Detect which cell encompasses the target text, then output its [x, y] center coordinate. 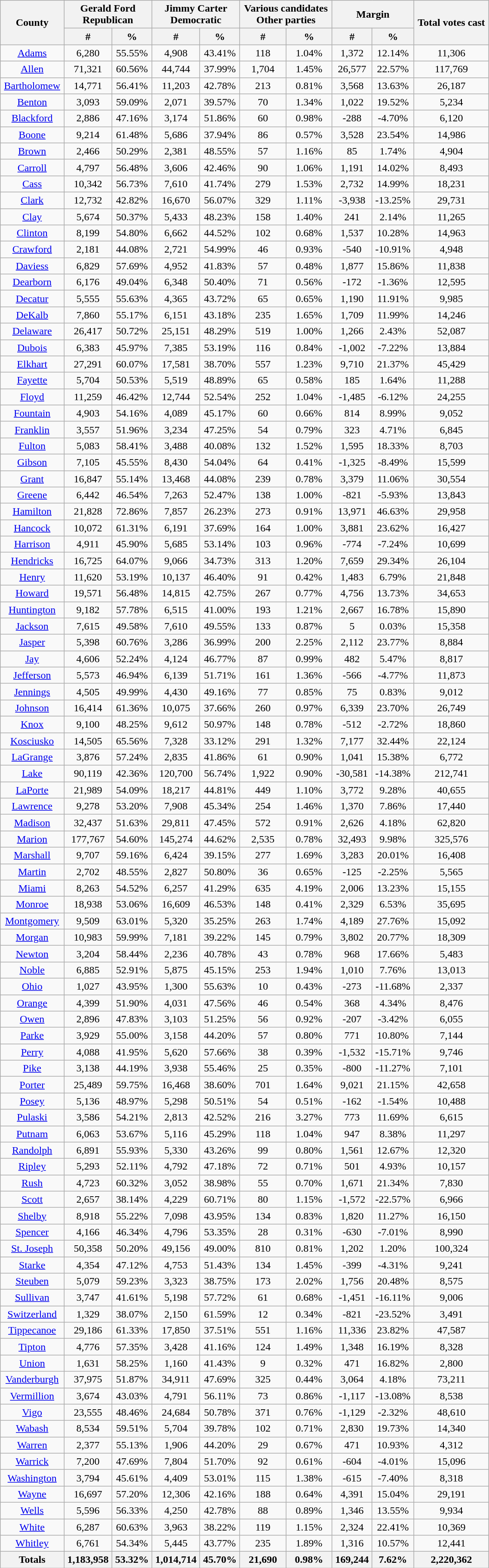
6,176 [88, 282]
72.86% [132, 512]
4,250 [176, 1510]
21,828 [88, 512]
Various candidatesOther parties [286, 15]
6,845 [452, 429]
0.84% [309, 348]
1,372 [352, 53]
36 [263, 872]
2,830 [352, 1429]
5,330 [176, 1150]
Lake [32, 774]
7,860 [88, 315]
47.12% [132, 1265]
10,983 [88, 937]
132 [263, 446]
Jackson [32, 626]
29,958 [452, 512]
8,430 [176, 462]
DeKalb [32, 315]
Orange [32, 1003]
3,488 [176, 446]
0.51% [309, 1101]
Madison [32, 823]
24,684 [176, 1412]
Floyd [32, 397]
15,155 [452, 888]
15,092 [452, 921]
52.11% [132, 1167]
7,615 [88, 626]
14,963 [452, 233]
810 [263, 1248]
Clark [32, 200]
43.41% [220, 53]
1,922 [263, 774]
8,318 [452, 1478]
56.33% [132, 1510]
48.25% [132, 724]
4,948 [452, 250]
16,414 [88, 708]
47.83% [132, 1019]
26,104 [452, 561]
13.73% [393, 593]
1,820 [352, 1216]
Carroll [32, 167]
145 [263, 937]
-207 [352, 1019]
9,066 [176, 561]
54.04% [220, 462]
3,379 [352, 479]
Decatur [32, 299]
15,096 [452, 1461]
61.48% [132, 135]
4,911 [88, 544]
38.14% [132, 1199]
4,606 [88, 659]
325 [263, 1380]
5,674 [88, 216]
968 [352, 954]
-125 [352, 872]
1.40% [309, 216]
10,075 [176, 708]
0.89% [309, 1510]
45,429 [452, 364]
1,010 [352, 970]
58.44% [132, 954]
25,489 [88, 1085]
51.86% [220, 118]
Clay [32, 216]
2,236 [176, 954]
49.99% [132, 691]
43.72% [220, 299]
53.20% [132, 806]
12,732 [88, 200]
57.72% [220, 1298]
12,306 [176, 1494]
1,561 [352, 1150]
50,358 [88, 1248]
0.61% [309, 1461]
239 [263, 479]
50.20% [132, 1248]
60.76% [132, 642]
49.04% [132, 282]
52,087 [452, 331]
11.27% [393, 1216]
4,904 [452, 151]
158 [263, 216]
7,830 [452, 1183]
1,346 [352, 1510]
1,370 [352, 806]
5,685 [176, 544]
34,911 [176, 1380]
8,990 [452, 1232]
1,348 [352, 1347]
56 [263, 1019]
635 [263, 888]
1,671 [352, 1183]
Ripley [32, 1167]
4,791 [176, 1396]
54.60% [132, 839]
10.57% [393, 1543]
37.69% [220, 528]
County [32, 22]
26,187 [452, 86]
277 [263, 855]
48,610 [452, 1412]
5,298 [176, 1101]
30,554 [452, 479]
2,886 [88, 118]
Wells [32, 1510]
3,586 [88, 1117]
Starke [32, 1265]
-615 [352, 1478]
45.15% [220, 970]
313 [263, 561]
4,952 [176, 266]
21,690 [263, 1560]
50.80% [220, 872]
23.82% [393, 1330]
10,488 [452, 1101]
7.86% [393, 806]
58.41% [132, 446]
58.25% [132, 1363]
4,908 [176, 53]
6,885 [88, 970]
56.07% [220, 200]
1.65% [309, 315]
19.73% [393, 1429]
-30,581 [352, 774]
38.70% [220, 364]
45.90% [132, 544]
Total votes cast [452, 22]
47,587 [452, 1330]
14.99% [393, 184]
71,321 [88, 69]
1.11% [309, 200]
Clinton [32, 233]
9,746 [452, 1052]
3,052 [176, 1183]
1.36% [309, 675]
-273 [352, 986]
4,430 [176, 691]
188 [263, 1494]
46.63% [393, 512]
-2.25% [393, 872]
16,847 [88, 479]
60.07% [132, 364]
46.42% [132, 397]
55.93% [132, 1150]
46.94% [132, 675]
-1,532 [352, 1052]
53.67% [132, 1134]
47.25% [220, 429]
36.99% [220, 642]
48.97% [132, 1101]
4,903 [88, 413]
0.44% [309, 1380]
16.82% [393, 1363]
53.35% [220, 1232]
75 [352, 691]
267 [263, 593]
Shelby [32, 1216]
12 [263, 1314]
4,792 [176, 1167]
50.78% [220, 1412]
39.57% [220, 102]
-1,129 [352, 1412]
1.06% [309, 167]
-11.27% [393, 1068]
14,505 [88, 741]
3.27% [309, 1117]
1,191 [352, 167]
28 [263, 1232]
29 [263, 1445]
Tipton [32, 1347]
18,217 [176, 790]
61.59% [220, 1314]
212,741 [452, 774]
252 [263, 397]
4.19% [309, 888]
42,658 [452, 1085]
27.76% [393, 921]
Johnson [32, 708]
0.43% [309, 986]
18.33% [393, 446]
6,442 [88, 495]
51.43% [220, 1265]
449 [263, 790]
6,120 [452, 118]
Dearborn [32, 282]
1,022 [352, 102]
5,198 [176, 1298]
185 [352, 380]
Elkhart [32, 364]
92 [263, 1461]
39.22% [220, 937]
2.43% [393, 331]
18,860 [452, 724]
6,515 [176, 610]
Allen [32, 69]
2,220,362 [452, 1560]
51.90% [132, 1003]
40,655 [452, 790]
41.00% [220, 610]
Knox [32, 724]
Wabash [32, 1429]
4,124 [176, 659]
169,244 [352, 1560]
9,278 [88, 806]
5,686 [176, 135]
32.44% [393, 741]
13,468 [176, 479]
41.86% [220, 757]
-2.72% [393, 724]
161 [263, 675]
14,771 [88, 86]
38.98% [220, 1183]
7,177 [352, 741]
10.93% [393, 1445]
41.29% [220, 888]
501 [352, 1167]
138 [263, 495]
St. Joseph [32, 1248]
7,659 [352, 561]
-604 [352, 1461]
551 [263, 1330]
11,336 [352, 1330]
-15.71% [393, 1052]
-2.32% [393, 1412]
193 [263, 610]
Jennings [32, 691]
60.56% [132, 69]
6,063 [88, 1134]
52.47% [220, 495]
9.98% [393, 839]
-1,117 [352, 1396]
7.62% [393, 1560]
2,112 [352, 642]
50.53% [132, 380]
60.63% [132, 1527]
2,667 [352, 610]
37.51% [220, 1330]
72 [263, 1167]
3,234 [176, 429]
133 [263, 626]
9,707 [88, 855]
Pulaski [32, 1117]
8,538 [452, 1396]
12.67% [393, 1150]
64.07% [132, 561]
Putnam [32, 1134]
5,293 [88, 1167]
Bartholomew [32, 86]
60.32% [132, 1183]
8,199 [88, 233]
42.52% [220, 1117]
254 [263, 806]
519 [263, 331]
26,577 [352, 69]
-288 [352, 118]
0.77% [309, 593]
50.40% [220, 282]
7,857 [176, 512]
11.91% [393, 299]
8,263 [88, 888]
0.34% [309, 1314]
Greene [32, 495]
53.14% [220, 544]
37.94% [220, 135]
14,986 [452, 135]
2,800 [452, 1363]
50.51% [220, 1101]
LaGrange [32, 757]
0.32% [309, 1363]
14.02% [393, 167]
10,369 [452, 1527]
4,409 [176, 1478]
-7.01% [393, 1232]
-4.70% [393, 118]
Spencer [32, 1232]
Jefferson [32, 675]
Monroe [32, 904]
1.32% [309, 741]
116 [263, 348]
216 [263, 1117]
Delaware [32, 331]
52.54% [220, 397]
29,191 [452, 1494]
35,695 [452, 904]
0.39% [309, 1052]
5,596 [88, 1510]
46.53% [220, 904]
Vigo [32, 1412]
12,595 [452, 282]
4,088 [88, 1052]
0.97% [309, 708]
6,383 [88, 348]
4,505 [88, 691]
13.55% [393, 1510]
17.66% [393, 954]
2,329 [352, 904]
Randolph [32, 1150]
-1,451 [352, 1298]
6,966 [452, 1199]
2,896 [88, 1019]
13.23% [393, 888]
1.49% [309, 1347]
3,881 [352, 528]
12,441 [452, 1543]
4,166 [88, 1232]
-512 [352, 724]
4.71% [393, 429]
85 [352, 151]
-1.36% [393, 282]
10,072 [88, 528]
16.78% [393, 610]
63.01% [132, 921]
5 [352, 626]
Brown [32, 151]
Marion [32, 839]
1,483 [352, 577]
25,151 [176, 331]
1.21% [309, 610]
42.46% [220, 167]
61.33% [132, 1330]
73 [263, 1396]
291 [263, 741]
43.18% [220, 315]
Scott [32, 1199]
Miami [32, 888]
4,776 [88, 1347]
47.16% [132, 118]
1,014,714 [176, 1560]
Henry [32, 577]
65.56% [132, 741]
Harrison [32, 544]
10,137 [176, 577]
41.74% [220, 184]
48.23% [220, 216]
Whitley [32, 1543]
54.99% [220, 250]
200 [263, 642]
9,100 [88, 724]
51.25% [220, 1019]
1,041 [352, 757]
5,875 [176, 970]
44.19% [132, 1068]
-16.11% [393, 1298]
49.58% [132, 626]
45.17% [220, 413]
Kosciusko [32, 741]
Dubois [32, 348]
16.19% [393, 1347]
41.83% [220, 266]
0.67% [309, 1445]
1,704 [263, 69]
16,150 [452, 1216]
8,884 [452, 642]
12,744 [176, 397]
55.13% [132, 1445]
3,174 [176, 118]
9,182 [88, 610]
43 [263, 954]
5,573 [88, 675]
-566 [352, 675]
Daviess [32, 266]
5,234 [452, 102]
46.54% [132, 495]
5,483 [452, 954]
45.61% [132, 1478]
27,291 [88, 364]
3,568 [352, 86]
1,756 [352, 1281]
0.57% [309, 135]
42.75% [220, 593]
-7.22% [393, 348]
18,231 [452, 184]
572 [263, 823]
80 [263, 1199]
29,811 [176, 823]
9 [263, 1363]
3,428 [176, 1347]
34,653 [452, 593]
5,320 [176, 921]
8,918 [88, 1216]
29,186 [88, 1330]
10,342 [88, 184]
6,287 [88, 1527]
45.34% [220, 806]
45.29% [220, 1134]
Jasper [32, 642]
2,702 [88, 872]
40.78% [220, 954]
Blackford [32, 118]
41.61% [132, 1298]
37.66% [220, 708]
5,620 [176, 1052]
-11.68% [393, 986]
0.93% [309, 250]
43.03% [132, 1396]
61.36% [132, 708]
0.76% [309, 1412]
39.78% [220, 1429]
0.42% [309, 577]
1.34% [309, 102]
57.20% [132, 1494]
2.14% [393, 216]
Owen [32, 1019]
64 [263, 462]
50.29% [132, 151]
773 [352, 1117]
4,391 [352, 1494]
55.14% [132, 479]
13,843 [452, 495]
-1,572 [352, 1199]
90 [263, 167]
49.00% [220, 1248]
0.85% [309, 691]
Benton [32, 102]
LaPorte [32, 790]
-1,002 [352, 348]
6,662 [176, 233]
42.36% [132, 774]
253 [263, 970]
22.57% [393, 69]
22,124 [452, 741]
103 [263, 544]
1,329 [88, 1314]
10,157 [452, 1167]
-22.57% [393, 1199]
7.76% [393, 970]
11,203 [176, 86]
38.60% [220, 1085]
37,975 [88, 1380]
Crawford [32, 250]
59.16% [132, 855]
-4.01% [393, 1461]
8,575 [452, 1281]
49.16% [220, 691]
5,519 [176, 380]
57.24% [132, 757]
11,259 [88, 397]
6.79% [393, 577]
38.75% [220, 1281]
16,697 [88, 1494]
11,265 [452, 216]
557 [263, 364]
47.56% [220, 1003]
4,797 [88, 167]
1,183,958 [88, 1560]
6,055 [452, 1019]
4,189 [352, 921]
-3,938 [352, 200]
-5.93% [393, 495]
2,377 [88, 1445]
32,493 [352, 839]
0.31% [309, 1232]
1,631 [88, 1363]
Rush [32, 1183]
23,555 [88, 1412]
16,725 [88, 561]
3,103 [176, 1019]
1,595 [352, 446]
2,150 [176, 1314]
119 [263, 1527]
260 [263, 708]
5,398 [88, 642]
0.66% [309, 413]
Tippecanoe [32, 1330]
Fountain [32, 413]
329 [263, 200]
1,906 [176, 1445]
25 [263, 1068]
14,246 [452, 315]
11,306 [452, 53]
4,753 [176, 1265]
Pike [32, 1068]
7,105 [88, 462]
145,274 [176, 839]
44.81% [220, 790]
Jimmy CarterDemocratic [196, 15]
3,283 [352, 855]
1,027 [88, 986]
Steuben [32, 1281]
120,700 [176, 774]
54.34% [132, 1543]
16,468 [176, 1085]
21.15% [393, 1085]
Posey [32, 1101]
7,804 [176, 1461]
7,263 [176, 495]
20.48% [393, 1281]
6,339 [352, 708]
8,534 [88, 1429]
99 [263, 1150]
11.69% [393, 1117]
60.71% [220, 1199]
Sullivan [32, 1298]
Franklin [32, 429]
41.16% [220, 1347]
1,709 [352, 315]
1,877 [352, 266]
13,884 [452, 348]
0.92% [309, 1019]
11,873 [452, 675]
70 [263, 102]
173 [263, 1281]
15,599 [452, 462]
-13.25% [393, 200]
56.73% [132, 184]
3,204 [88, 954]
0.03% [393, 626]
6,280 [88, 53]
-800 [352, 1068]
-7.24% [393, 544]
3,064 [352, 1380]
29,731 [452, 200]
7,098 [176, 1216]
15.86% [393, 266]
5,116 [176, 1134]
Grant [32, 479]
32,437 [88, 823]
22.41% [393, 1527]
Gibson [32, 462]
38.22% [220, 1527]
20.01% [393, 855]
2,535 [263, 839]
4.34% [393, 1003]
10,699 [452, 544]
4,796 [176, 1232]
53.01% [220, 1478]
54.52% [132, 888]
9.28% [393, 790]
8,476 [452, 1003]
7,908 [176, 806]
4,089 [176, 413]
5.47% [393, 659]
6,761 [88, 1543]
-540 [352, 250]
51.96% [132, 429]
59.99% [132, 937]
91 [263, 577]
-172 [352, 282]
9,612 [176, 724]
177,767 [88, 839]
45.55% [132, 462]
Jay [32, 659]
1.46% [309, 806]
6,891 [88, 1150]
273 [263, 512]
13,971 [352, 512]
Washington [32, 1478]
49.55% [220, 626]
3,323 [176, 1281]
263 [263, 921]
4,312 [452, 1445]
48.89% [220, 380]
279 [263, 184]
88 [263, 1510]
Hendricks [32, 561]
73,211 [452, 1380]
9,012 [452, 691]
4,399 [88, 1003]
5,565 [452, 872]
59.09% [132, 102]
771 [352, 1036]
3,528 [352, 135]
1.52% [309, 446]
11.06% [393, 479]
4.93% [393, 1167]
53.06% [132, 904]
12,320 [452, 1150]
49,156 [176, 1248]
13.63% [393, 86]
3,938 [176, 1068]
White [32, 1527]
41.43% [220, 1363]
7,385 [176, 348]
Morgan [32, 937]
-3.42% [393, 1019]
5,445 [176, 1543]
50.97% [220, 724]
1.23% [309, 364]
51.87% [132, 1380]
-6.12% [393, 397]
-4.77% [393, 675]
44.62% [220, 839]
14,815 [176, 593]
57.78% [132, 610]
Adams [32, 53]
0.48% [309, 266]
71 [263, 282]
1,160 [176, 1363]
6,829 [88, 266]
124 [263, 1347]
23.70% [393, 708]
947 [352, 1134]
0.87% [309, 626]
2,827 [176, 872]
13,013 [452, 970]
4,229 [176, 1199]
3,802 [352, 937]
Huntington [32, 610]
47.45% [220, 823]
6,772 [452, 757]
4,723 [88, 1183]
14,340 [452, 1429]
Marshall [32, 855]
6.53% [393, 904]
0.35% [309, 1068]
15,890 [452, 610]
814 [352, 413]
11,288 [452, 380]
46.40% [220, 577]
55.46% [220, 1068]
3,963 [176, 1527]
8,328 [452, 1347]
54.09% [132, 790]
26.23% [220, 512]
43.26% [220, 1150]
-399 [352, 1265]
Martin [32, 872]
4,365 [176, 299]
482 [352, 659]
16,609 [176, 904]
56.41% [132, 86]
1,266 [352, 331]
55.55% [132, 53]
47.18% [220, 1167]
9,241 [452, 1265]
Porter [32, 1085]
16,670 [176, 200]
Parke [32, 1036]
3,674 [88, 1396]
-4.31% [393, 1265]
Hancock [32, 528]
4,756 [352, 593]
Boone [32, 135]
-1,485 [352, 397]
57.69% [132, 266]
33.12% [220, 741]
26,417 [88, 331]
-8.49% [393, 462]
23.77% [393, 642]
1.94% [309, 970]
5,136 [88, 1101]
1,202 [352, 1248]
8,493 [452, 167]
56.11% [220, 1396]
5,555 [88, 299]
Totals [32, 1560]
1,316 [352, 1543]
29.34% [393, 561]
50.72% [132, 331]
10 [263, 986]
2,732 [352, 184]
Howard [32, 593]
3,772 [352, 790]
Vanderburgh [32, 1380]
6,615 [452, 1117]
17,581 [176, 364]
-774 [352, 544]
57.35% [132, 1347]
1.10% [309, 790]
42.82% [132, 200]
6,191 [176, 528]
1,300 [176, 986]
Warren [32, 1445]
0.56% [309, 282]
701 [263, 1085]
0.58% [309, 380]
42.16% [220, 1494]
2,813 [176, 1117]
6,424 [176, 855]
0.99% [309, 659]
57.66% [220, 1052]
3,876 [88, 757]
55.22% [132, 1216]
3,491 [452, 1314]
55.17% [132, 315]
52.91% [132, 970]
117,769 [452, 69]
3,093 [88, 102]
Fulton [32, 446]
10.80% [393, 1036]
52.24% [132, 659]
9,006 [452, 1298]
39.15% [220, 855]
Noble [32, 970]
24,255 [452, 397]
2.02% [309, 1281]
2,381 [176, 151]
100,324 [452, 1248]
21,848 [452, 577]
6,151 [176, 315]
7,144 [452, 1036]
5,433 [176, 216]
11.99% [393, 315]
0.86% [309, 1396]
62,820 [452, 823]
48.29% [220, 331]
1,190 [352, 299]
55 [263, 1183]
2,626 [352, 823]
-14.38% [393, 774]
11,620 [88, 577]
2,006 [352, 888]
41.95% [132, 1052]
86 [263, 135]
Ohio [32, 986]
90,119 [88, 774]
19.52% [393, 102]
Vermillion [32, 1396]
Lawrence [32, 806]
55.00% [132, 1036]
Union [32, 1363]
26,749 [452, 708]
3,158 [176, 1036]
23.54% [393, 135]
115 [263, 1478]
2,181 [88, 250]
2,466 [88, 151]
8,703 [452, 446]
6,257 [176, 888]
9,710 [352, 364]
5,079 [88, 1281]
0.70% [309, 1183]
-1.54% [393, 1101]
Margin [373, 15]
17,850 [176, 1330]
1.53% [309, 184]
51.70% [220, 1461]
2,657 [88, 1199]
38 [263, 1052]
371 [263, 1412]
4,354 [88, 1265]
17,440 [452, 806]
10.28% [393, 233]
-1,325 [352, 462]
16,408 [452, 855]
2,835 [176, 757]
40.08% [220, 446]
Cass [32, 184]
9,509 [88, 921]
45.70% [220, 1560]
9,934 [452, 1510]
8.38% [393, 1134]
59.23% [132, 1281]
9,214 [88, 135]
9,021 [352, 1085]
54.80% [132, 233]
8,817 [452, 659]
0.96% [309, 544]
51.63% [132, 823]
46.34% [132, 1232]
-13.08% [393, 1396]
1.89% [309, 1543]
34.73% [220, 561]
21,989 [88, 790]
54.21% [132, 1117]
23.62% [393, 528]
3,606 [176, 167]
6,139 [176, 675]
11,297 [452, 1134]
2,324 [352, 1527]
51.71% [220, 675]
56.74% [220, 774]
59.51% [132, 1429]
7,328 [176, 741]
164 [263, 528]
Hamilton [32, 512]
59.75% [132, 1085]
46.77% [220, 659]
44.52% [220, 233]
-23.52% [393, 1314]
-630 [352, 1232]
0.54% [309, 1003]
37.99% [220, 69]
54.16% [132, 413]
-162 [352, 1101]
213 [263, 86]
3,286 [176, 642]
21.34% [393, 1183]
-10.91% [393, 250]
7,200 [88, 1461]
43.77% [220, 1543]
48.46% [132, 1412]
15,358 [452, 626]
18,938 [88, 904]
20.77% [393, 937]
Newton [32, 954]
1,537 [352, 233]
87 [263, 659]
53.32% [132, 1560]
3,794 [88, 1478]
Switzerland [32, 1314]
Perry [32, 1052]
77 [263, 691]
Warrick [32, 1461]
7,181 [176, 937]
7,101 [452, 1068]
3,557 [88, 429]
15.38% [393, 757]
15.04% [393, 1494]
1.69% [309, 855]
16,427 [452, 528]
2,721 [176, 250]
3,138 [88, 1068]
3,929 [88, 1036]
11,838 [452, 266]
Wayne [32, 1494]
35.25% [220, 921]
368 [352, 1003]
44,744 [176, 69]
2,071 [176, 102]
61.31% [132, 528]
3,747 [88, 1298]
50.37% [132, 216]
323 [352, 429]
21.37% [393, 364]
9,052 [452, 413]
18,309 [452, 937]
241 [352, 216]
-7.40% [393, 1478]
2,337 [452, 986]
19,571 [88, 593]
9,985 [452, 299]
Gerald FordRepublican [108, 15]
325,576 [452, 839]
8.99% [393, 413]
Fayette [32, 380]
1.38% [309, 1478]
38.07% [132, 1314]
2.25% [309, 642]
0.64% [309, 1494]
45.97% [132, 348]
4,031 [176, 1003]
6,348 [176, 282]
Montgomery [32, 921]
12.14% [393, 53]
5,083 [88, 446]
